Pinpoint the cell where the given text exists, returning its [X, Y] midpoint coordinate. 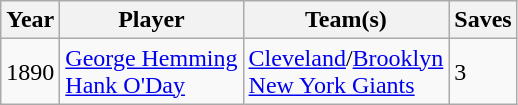
Saves [483, 20]
1890 [30, 72]
3 [483, 72]
Team(s) [346, 20]
Year [30, 20]
Cleveland/BrooklynNew York Giants [346, 72]
George HemmingHank O'Day [152, 72]
Player [152, 20]
